Pinpoint the cell where the given text exists, returning its (x, y) midpoint coordinate. 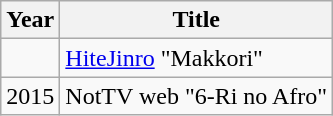
2015 (30, 96)
NotTV web "6-Ri no Afro" (196, 96)
Title (196, 20)
Year (30, 20)
HiteJinro "Makkori" (196, 58)
